Determine the [X, Y] coordinate at the center of the cell enclosing the given text.  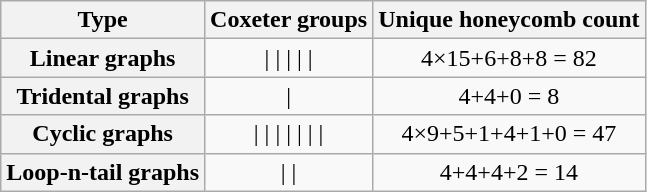
4+4+4+2 = 14 [509, 172]
Loop-n-tail graphs [103, 172]
| | [289, 172]
4+4+0 = 8 [509, 96]
Cyclic graphs [103, 134]
4×15+6+8+8 = 82 [509, 58]
| | | | | | | [289, 134]
4×9+5+1+4+1+0 = 47 [509, 134]
Tridental graphs [103, 96]
Unique honeycomb count [509, 20]
| | | | | [289, 58]
| [289, 96]
Linear graphs [103, 58]
Type [103, 20]
Coxeter groups [289, 20]
